Extract the (x, y) coordinate from the center of the cell holding the provided text.  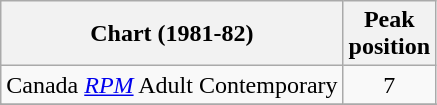
Peak position (389, 34)
Canada RPM Adult Contemporary (172, 85)
7 (389, 85)
Chart (1981-82) (172, 34)
